Scan for the cell matching the given text and deliver its (X, Y) coordinate at center. 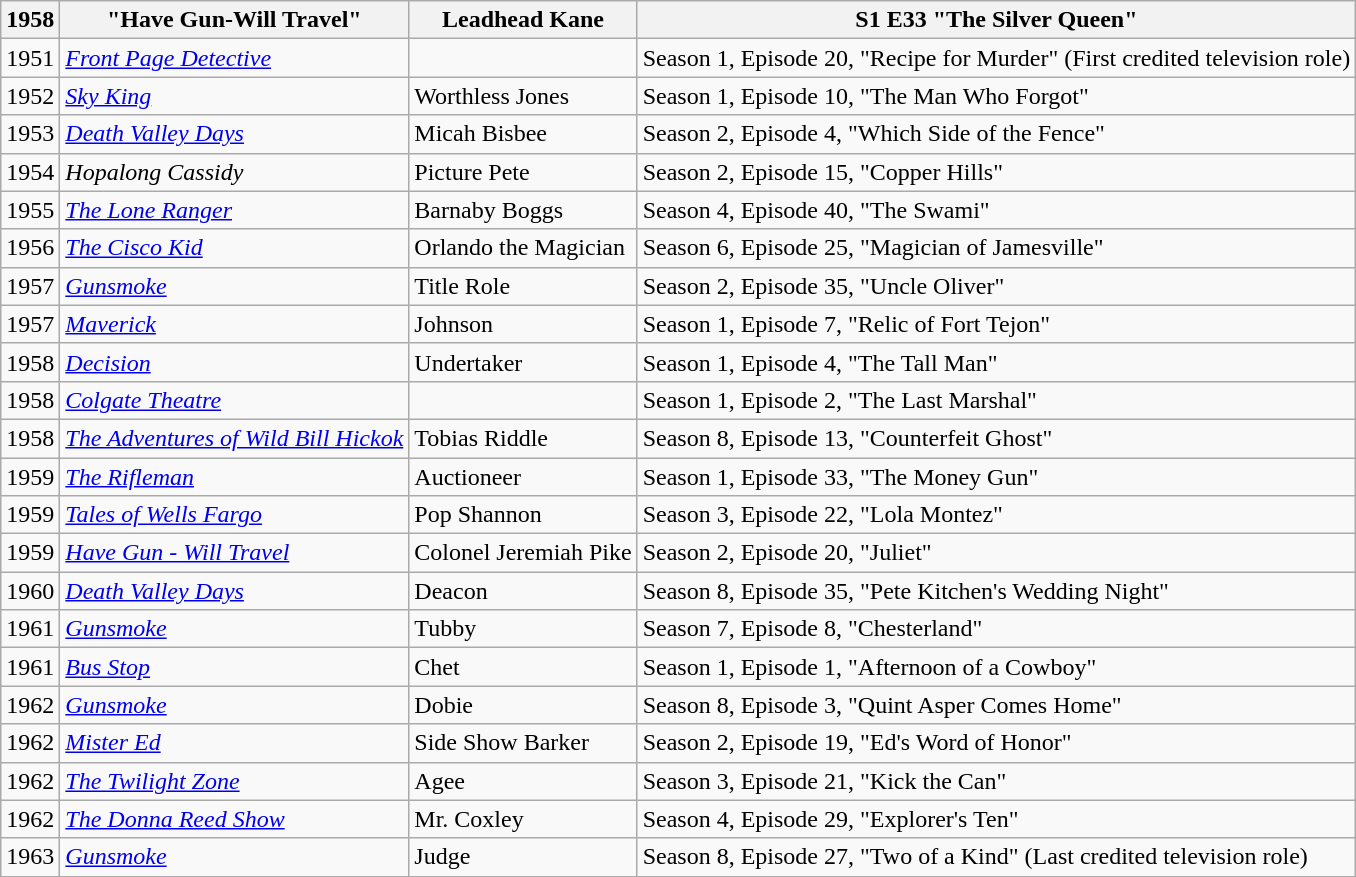
Mister Ed (234, 743)
Have Gun - Will Travel (234, 553)
Front Page Detective (234, 58)
Agee (523, 781)
The Lone Ranger (234, 210)
Season 1, Episode 20, "Recipe for Murder" (First credited television role) (996, 58)
Mr. Coxley (523, 819)
Sky King (234, 96)
Barnaby Boggs (523, 210)
Bus Stop (234, 667)
Season 2, Episode 20, "Juliet" (996, 553)
1951 (30, 58)
1953 (30, 134)
Season 2, Episode 19, "Ed's Word of Honor" (996, 743)
Season 3, Episode 21, "Kick the Can" (996, 781)
Leadhead Kane (523, 20)
Maverick (234, 324)
Season 2, Episode 35, "Uncle Oliver" (996, 286)
Tubby (523, 629)
Season 1, Episode 4, "The Tall Man" (996, 362)
The Cisco Kid (234, 248)
Season 1, Episode 10, "The Man Who Forgot" (996, 96)
1955 (30, 210)
1960 (30, 591)
"Have Gun-Will Travel" (234, 20)
Pop Shannon (523, 515)
The Rifleman (234, 477)
Picture Pete (523, 172)
Season 8, Episode 27, "Two of a Kind" (Last credited television role) (996, 857)
1952 (30, 96)
S1 E33 "The Silver Queen" (996, 20)
Season 1, Episode 2, "The Last Marshal" (996, 400)
Micah Bisbee (523, 134)
Tales of Wells Fargo (234, 515)
Colonel Jeremiah Pike (523, 553)
Season 4, Episode 40, "The Swami" (996, 210)
The Adventures of Wild Bill Hickok (234, 438)
Deacon (523, 591)
Judge (523, 857)
Title Role (523, 286)
Orlando the Magician (523, 248)
Auctioneer (523, 477)
Season 2, Episode 4, "Which Side of the Fence" (996, 134)
Hopalong Cassidy (234, 172)
1956 (30, 248)
Season 8, Episode 13, "Counterfeit Ghost" (996, 438)
Colgate Theatre (234, 400)
Season 8, Episode 3, "Quint Asper Comes Home" (996, 705)
Tobias Riddle (523, 438)
Worthless Jones (523, 96)
Johnson (523, 324)
Season 6, Episode 25, "Magician of Jamesville" (996, 248)
Season 2, Episode 15, "Copper Hills" (996, 172)
Side Show Barker (523, 743)
Season 7, Episode 8, "Chesterland" (996, 629)
Season 3, Episode 22, "Lola Montez" (996, 515)
Season 1, Episode 33, "The Money Gun" (996, 477)
Decision (234, 362)
Dobie (523, 705)
Season 1, Episode 7, "Relic of Fort Tejon" (996, 324)
1954 (30, 172)
Undertaker (523, 362)
Season 1, Episode 1, "Afternoon of a Cowboy" (996, 667)
Season 8, Episode 35, "Pete Kitchen's Wedding Night" (996, 591)
The Twilight Zone (234, 781)
Chet (523, 667)
1963 (30, 857)
The Donna Reed Show (234, 819)
Season 4, Episode 29, "Explorer's Ten" (996, 819)
